Return (X, Y) of the center of cell containing provided text 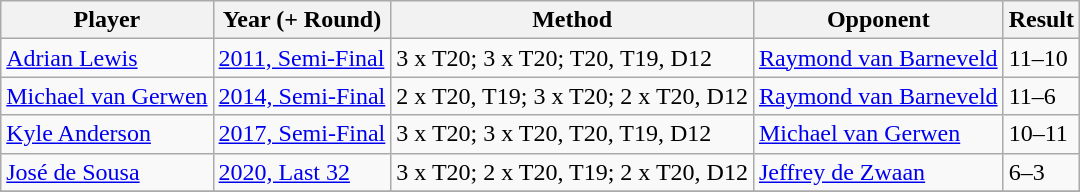
3 x T20; 3 x T20, T20, T19, D12 (572, 134)
6–3 (1041, 172)
11–10 (1041, 58)
Method (572, 20)
2011, Semi-Final (302, 58)
Jeffrey de Zwaan (878, 172)
Kyle Anderson (107, 134)
2 x T20, T19; 3 x T20; 2 x T20, D12 (572, 96)
11–6 (1041, 96)
Year (+ Round) (302, 20)
Player (107, 20)
Opponent (878, 20)
Adrian Lewis (107, 58)
2017, Semi-Final (302, 134)
José de Sousa (107, 172)
2020, Last 32 (302, 172)
Result (1041, 20)
3 x T20; 2 x T20, T19; 2 x T20, D12 (572, 172)
10–11 (1041, 134)
3 x T20; 3 x T20; T20, T19, D12 (572, 58)
2014, Semi-Final (302, 96)
